Identify which cell holds the provided text, then report its (X, Y) central coordinate. 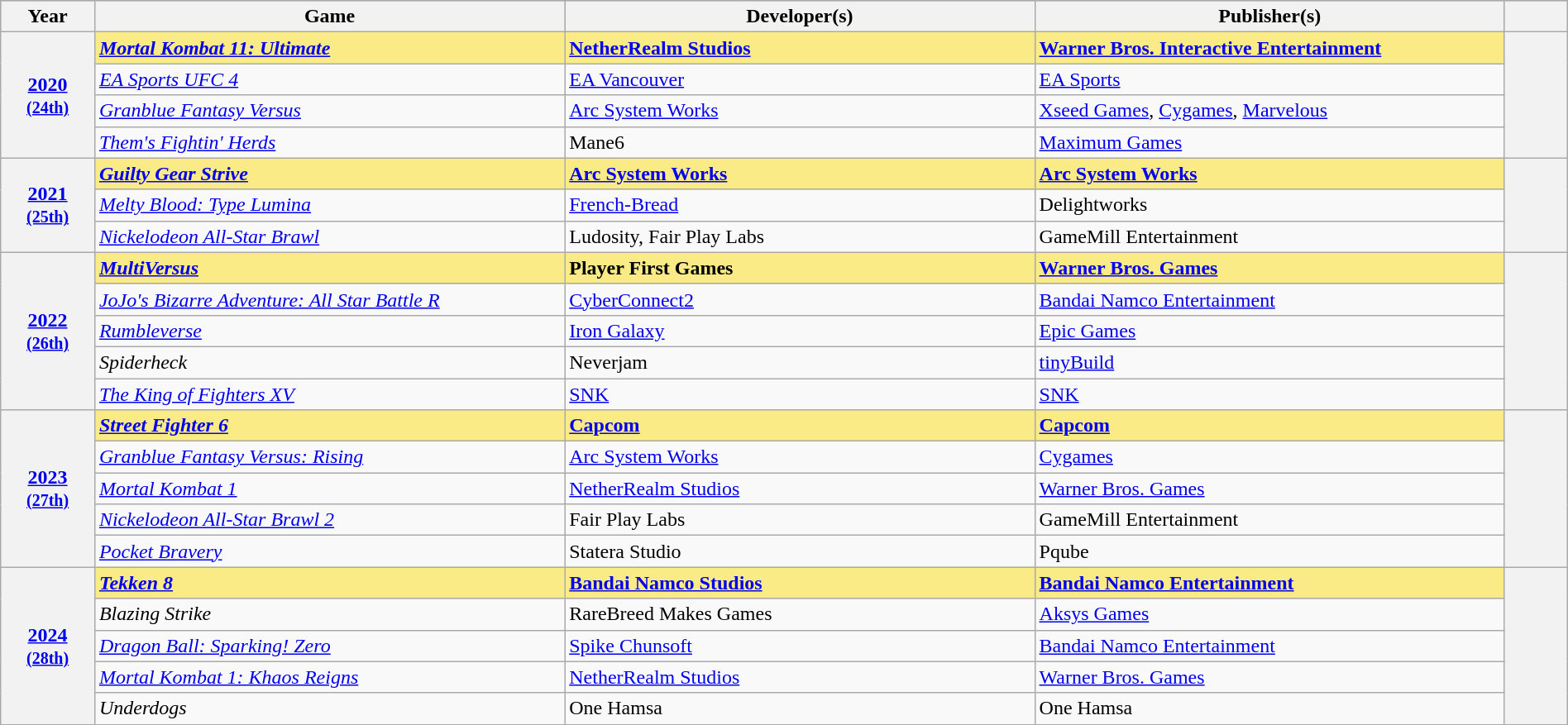
Warner Bros. Interactive Entertainment (1269, 48)
EA Sports UFC 4 (329, 79)
Pqube (1269, 551)
Bandai Namco Studios (800, 583)
Pocket Bravery (329, 551)
Aksys Games (1269, 614)
EA Sports (1269, 79)
Developer(s) (800, 17)
Year (48, 17)
Melty Blood: Type Lumina (329, 205)
Blazing Strike (329, 614)
Street Fighter 6 (329, 426)
Iron Galaxy (800, 331)
Mortal Kombat 1 (329, 489)
Underdogs (329, 708)
Maximum Games (1269, 142)
Spiderheck (329, 362)
French-Bread (800, 205)
CyberConnect2 (800, 299)
Statera Studio (800, 551)
Delightworks (1269, 205)
Publisher(s) (1269, 17)
Cygames (1269, 457)
Mane6 (800, 142)
2023 (27th) (48, 489)
Guilty Gear Strive (329, 174)
2024 (28th) (48, 646)
MultiVersus (329, 268)
2021 (25th) (48, 205)
Xseed Games, Cygames, Marvelous (1269, 111)
Player First Games (800, 268)
Them's Fightin' Herds (329, 142)
Ludosity, Fair Play Labs (800, 236)
Granblue Fantasy Versus (329, 111)
Game (329, 17)
Epic Games (1269, 331)
2020 (24th) (48, 95)
2022 (26th) (48, 331)
tinyBuild (1269, 362)
EA Vancouver (800, 79)
Fair Play Labs (800, 520)
JoJo's Bizarre Adventure: All Star Battle R (329, 299)
Rumbleverse (329, 331)
The King of Fighters XV (329, 394)
Mortal Kombat 11: Ultimate (329, 48)
Spike Chunsoft (800, 646)
Mortal Kombat 1: Khaos Reigns (329, 677)
Nickelodeon All-Star Brawl 2 (329, 520)
Dragon Ball: Sparking! Zero (329, 646)
Granblue Fantasy Versus: Rising (329, 457)
Nickelodeon All-Star Brawl (329, 236)
Neverjam (800, 362)
RareBreed Makes Games (800, 614)
Tekken 8 (329, 583)
